From the cell containing the given text, extract its center point as [x, y] coordinate. 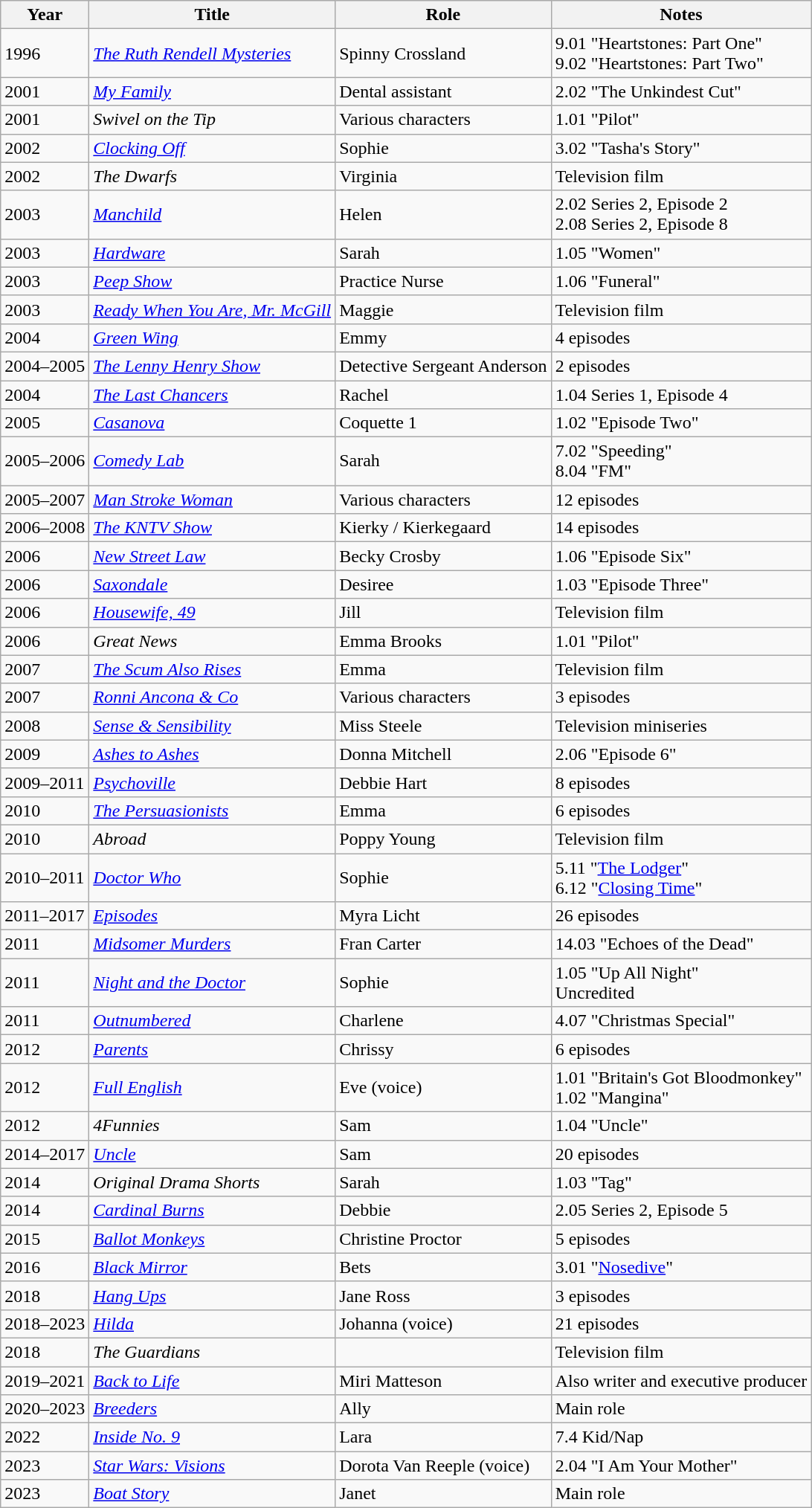
Johanna (voice) [443, 1324]
12 episodes [681, 500]
Ready When You Are, Mr. McGill [213, 309]
Jill [443, 613]
21 episodes [681, 1324]
Janet [443, 1494]
Eve (voice) [443, 1087]
Notes [681, 15]
Midsomer Murders [213, 944]
8 episodes [681, 782]
2019–2021 [45, 1381]
Ballot Monkeys [213, 1239]
2014–2017 [45, 1154]
2 episodes [681, 366]
Charlene [443, 1021]
4 episodes [681, 338]
2009–2011 [45, 782]
Housewife, 49 [213, 613]
2016 [45, 1267]
2.04 "I Am Your Mother" [681, 1466]
Poppy Young [443, 839]
Ronni Ancona & Co [213, 697]
2005–2006 [45, 461]
Full English [213, 1087]
3.02 "Tasha's Story" [681, 148]
2009 [45, 754]
3.01 "Nosedive" [681, 1267]
Year [45, 15]
Back to Life [213, 1381]
Jane Ross [443, 1295]
1996 [45, 54]
Hang Ups [213, 1295]
Saxondale [213, 584]
Dental assistant [443, 91]
Coquette 1 [443, 423]
Chrissy [443, 1049]
Man Stroke Woman [213, 500]
1.01 "Britain's Got Bloodmonkey"1.02 "Mangina" [681, 1087]
2022 [45, 1437]
Casanova [213, 423]
1.02 "Episode Two" [681, 423]
1.03 "Tag" [681, 1182]
The Last Chancers [213, 395]
2011–2017 [45, 916]
Miri Matteson [443, 1381]
2.02 Series 2, Episode 22.08 Series 2, Episode 8 [681, 214]
Abroad [213, 839]
Parents [213, 1049]
Also writer and executive producer [681, 1381]
Great News [213, 641]
2018–2023 [45, 1324]
2.02 "The Unkindest Cut" [681, 91]
Sense & Sensibility [213, 726]
Lara [443, 1437]
7.02 "Speeding"8.04 "FM" [681, 461]
Swivel on the Tip [213, 120]
Inside No. 9 [213, 1437]
1.06 "Funeral" [681, 281]
7.4 Kid/Nap [681, 1437]
20 episodes [681, 1154]
2005 [45, 423]
Christine Proctor [443, 1239]
2008 [45, 726]
1.05 "Up All Night"Uncredited [681, 983]
Becky Crosby [443, 556]
26 episodes [681, 916]
Outnumbered [213, 1021]
1.05 "Women" [681, 253]
Debbie [443, 1211]
Episodes [213, 916]
Peep Show [213, 281]
Cardinal Burns [213, 1211]
Practice Nurse [443, 281]
Black Mirror [213, 1267]
4Funnies [213, 1126]
2020–2023 [45, 1409]
Miss Steele [443, 726]
Kierky / Kierkegaard [443, 528]
2010–2011 [45, 877]
5.11 "The Lodger"6.12 "Closing Time" [681, 877]
Rachel [443, 395]
Fran Carter [443, 944]
Original Drama Shorts [213, 1182]
Boat Story [213, 1494]
Television miniseries [681, 726]
Clocking Off [213, 148]
2004–2005 [45, 366]
Manchild [213, 214]
Spinny Crossland [443, 54]
Emma Brooks [443, 641]
Ally [443, 1409]
Dorota Van Reeple (voice) [443, 1466]
4.07 "Christmas Special" [681, 1021]
Ashes to Ashes [213, 754]
Uncle [213, 1154]
1.04 Series 1, Episode 4 [681, 395]
The Scum Also Rises [213, 669]
Night and the Doctor [213, 983]
Psychoville [213, 782]
2.05 Series 2, Episode 5 [681, 1211]
2.06 "Episode 6" [681, 754]
Doctor Who [213, 877]
Breeders [213, 1409]
2005–2007 [45, 500]
Desiree [443, 584]
Hilda [213, 1324]
The Ruth Rendell Mysteries [213, 54]
Hardware [213, 253]
1.03 "Episode Three" [681, 584]
1.06 "Episode Six" [681, 556]
Myra Licht [443, 916]
9.01 "Heartstones: Part One"9.02 "Heartstones: Part Two" [681, 54]
Title [213, 15]
The KNTV Show [213, 528]
The Lenny Henry Show [213, 366]
Comedy Lab [213, 461]
1.04 "Uncle" [681, 1126]
2006–2008 [45, 528]
Virginia [443, 176]
14 episodes [681, 528]
5 episodes [681, 1239]
14.03 "Echoes of the Dead" [681, 944]
The Dwarfs [213, 176]
Emmy [443, 338]
Donna Mitchell [443, 754]
My Family [213, 91]
Detective Sergeant Anderson [443, 366]
The Persuasionists [213, 811]
The Guardians [213, 1352]
Green Wing [213, 338]
Maggie [443, 309]
Star Wars: Visions [213, 1466]
Debbie Hart [443, 782]
2015 [45, 1239]
Helen [443, 214]
Role [443, 15]
New Street Law [213, 556]
Bets [443, 1267]
